Find where the given text appears and provide that cell's center as (X, Y) coordinate. 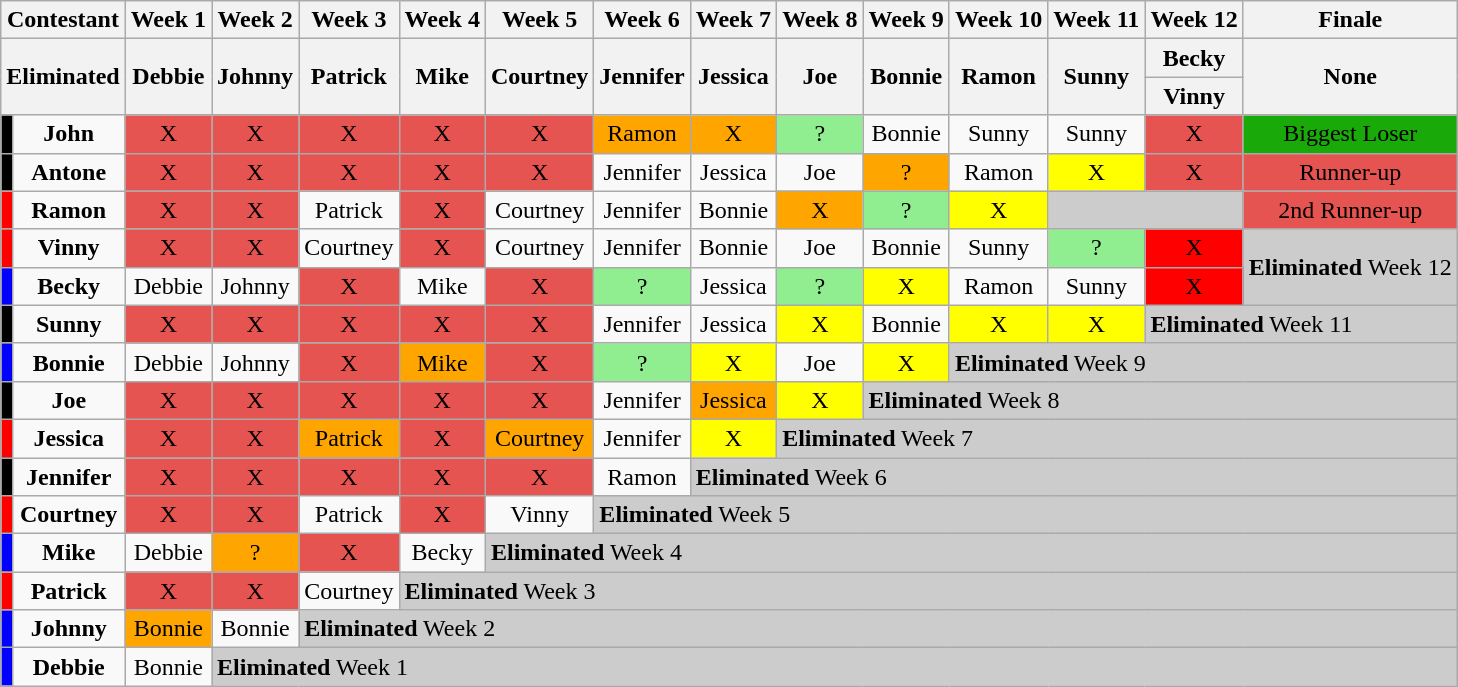
Week 1 (168, 20)
Eliminated Week 4 (971, 553)
None (1350, 77)
Eliminated Week 12 (1350, 267)
Week 2 (256, 20)
Eliminated Week 6 (1074, 477)
Biggest Loser (1350, 134)
Week 6 (642, 20)
Eliminated Week 8 (1160, 400)
Week 3 (349, 20)
Week 7 (733, 20)
Eliminated (63, 77)
Week 9 (906, 20)
Eliminated Week 9 (1203, 362)
John (68, 134)
Eliminated Week 1 (835, 667)
Eliminated Week 7 (1118, 438)
Eliminated Week 5 (1026, 515)
Finale (1350, 20)
Week 4 (442, 20)
Week 12 (1194, 20)
Antone (68, 172)
Eliminated Week 3 (928, 591)
Week 5 (539, 20)
Eliminated Week 11 (1301, 324)
Contestant (63, 20)
Eliminated Week 2 (878, 629)
Week 10 (998, 20)
Week 11 (1096, 20)
2nd Runner-up (1350, 210)
Runner-up (1350, 172)
Week 8 (820, 20)
